For the text-containing cell, return its midpoint in (X, Y) coordinate format. 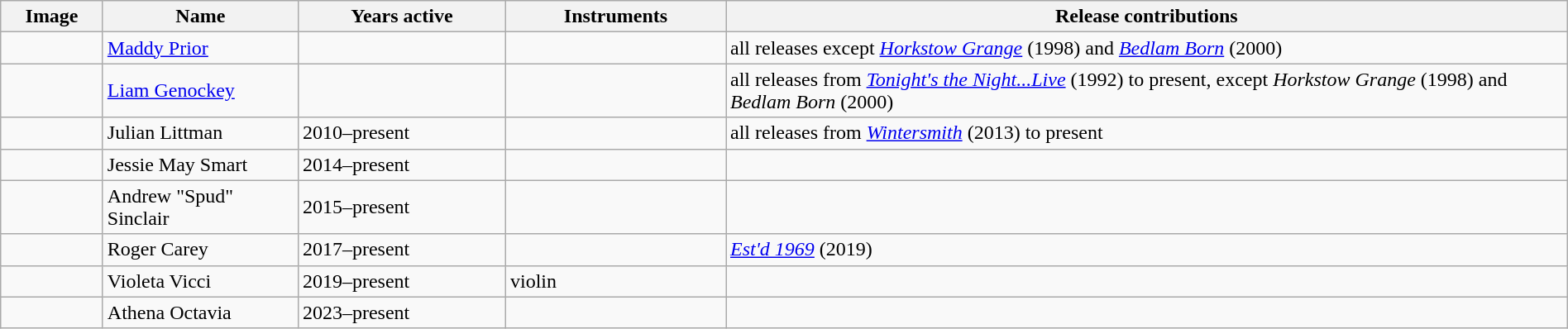
2019–present (402, 281)
Image (52, 17)
violin (615, 281)
all releases from Wintersmith (2013) to present (1147, 133)
Roger Carey (200, 250)
Julian Littman (200, 133)
2010–present (402, 133)
Years active (402, 17)
all releases except Horkstow Grange (1998) and Bedlam Born (2000) (1147, 48)
all releases from Tonight's the Night...Live (1992) to present, except Horkstow Grange (1998) and Bedlam Born (2000) (1147, 91)
Violeta Vicci (200, 281)
Athena Octavia (200, 312)
2014–present (402, 164)
Est'd 1969 (2019) (1147, 250)
Maddy Prior (200, 48)
2023–present (402, 312)
Liam Genockey (200, 91)
2015–present (402, 207)
Andrew "Spud" Sinclair (200, 207)
Jessie May Smart (200, 164)
Name (200, 17)
Release contributions (1147, 17)
2017–present (402, 250)
Instruments (615, 17)
